Capture the cell that displays the provided text and extract its (X, Y) central coordinate. 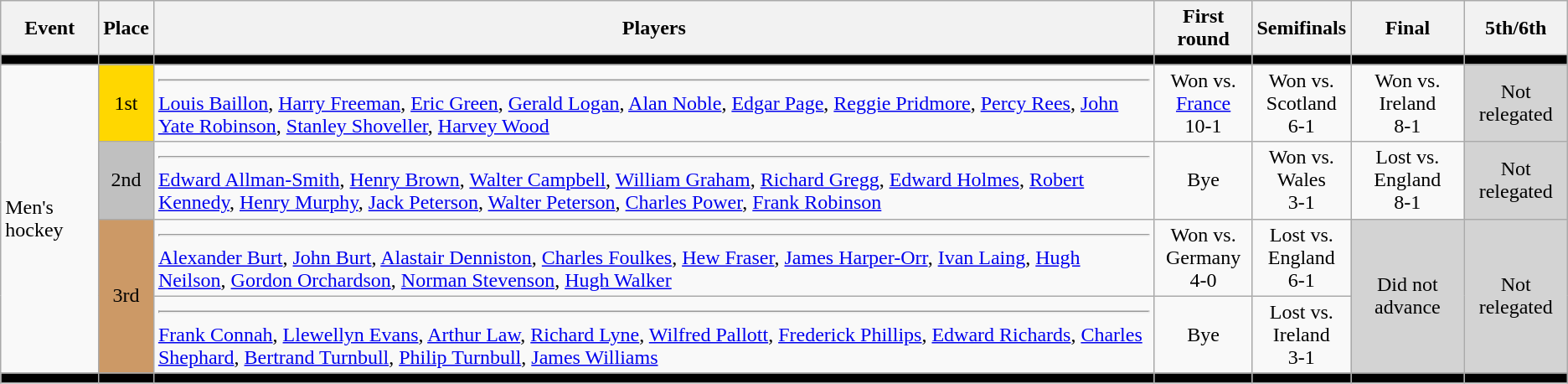
First round (1203, 29)
Lost vs. England 6-1 (1302, 257)
Semifinals (1302, 29)
Won vs. Scotland 6-1 (1302, 103)
Event (50, 29)
Did not advance (1407, 296)
Won vs. Wales 3-1 (1302, 180)
Won vs. Germany 4-0 (1203, 257)
Won vs. France 10-1 (1203, 103)
1st (126, 103)
Lost vs. Ireland 3-1 (1302, 335)
3rd (126, 296)
2nd (126, 180)
Final (1407, 29)
Lost vs. England 8-1 (1407, 180)
5th/6th (1516, 29)
Won vs. Ireland 8-1 (1407, 103)
Players (653, 29)
Place (126, 29)
Men's hockey (50, 219)
